Extract the [X, Y] coordinate from the center of the cell holding the provided text.  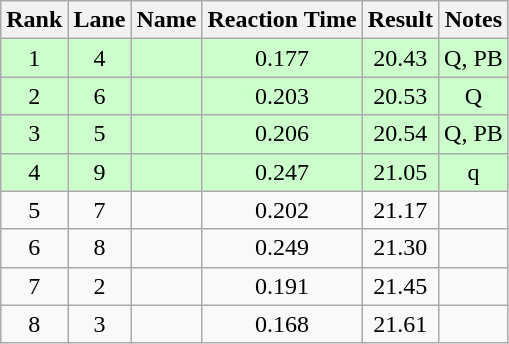
0.249 [282, 248]
0.177 [282, 58]
9 [100, 172]
Result [400, 20]
Lane [100, 20]
21.61 [400, 324]
21.05 [400, 172]
21.17 [400, 210]
0.202 [282, 210]
Reaction Time [282, 20]
0.206 [282, 134]
Rank [34, 20]
0.191 [282, 286]
20.43 [400, 58]
21.30 [400, 248]
0.247 [282, 172]
q [474, 172]
21.45 [400, 286]
0.168 [282, 324]
20.54 [400, 134]
1 [34, 58]
Notes [474, 20]
20.53 [400, 96]
Name [166, 20]
0.203 [282, 96]
Q [474, 96]
